Provide the (x, y) coordinate of the cell's center where the given text is located.  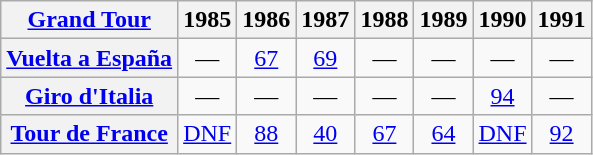
1990 (502, 20)
1991 (562, 20)
Grand Tour (90, 20)
1989 (444, 20)
1987 (326, 20)
Giro d'Italia (90, 96)
40 (326, 134)
1988 (384, 20)
88 (266, 134)
94 (502, 96)
1985 (208, 20)
64 (444, 134)
1986 (266, 20)
92 (562, 134)
Tour de France (90, 134)
69 (326, 58)
Vuelta a España (90, 58)
